Pinpoint the cell where the given text exists, returning its [x, y] midpoint coordinate. 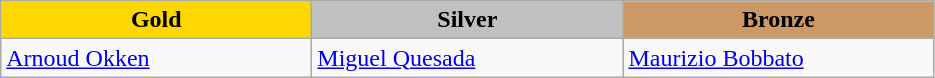
Maurizio Bobbato [778, 58]
Bronze [778, 20]
Silver [468, 20]
Miguel Quesada [468, 58]
Gold [156, 20]
Arnoud Okken [156, 58]
